Determine the (x, y) coordinate at the center of the cell enclosing the given text.  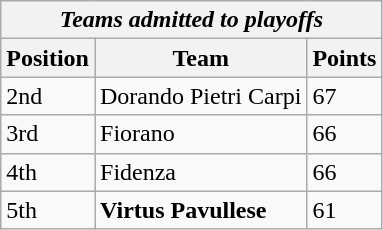
Teams admitted to playoffs (192, 20)
Dorando Pietri Carpi (200, 96)
2nd (48, 96)
Fiorano (200, 134)
67 (344, 96)
Fidenza (200, 172)
5th (48, 210)
Team (200, 58)
Points (344, 58)
Virtus Pavullese (200, 210)
Position (48, 58)
4th (48, 172)
3rd (48, 134)
61 (344, 210)
